Return the (X, Y) coordinate for the center point of the cell that contains the specified text.  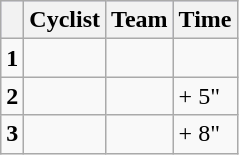
Team (140, 20)
3 (12, 134)
Time (205, 20)
1 (12, 58)
+ 8" (205, 134)
Cyclist (65, 20)
+ 5" (205, 96)
2 (12, 96)
